Search for the cell housing the specified text and yield its [X, Y] center coordinate. 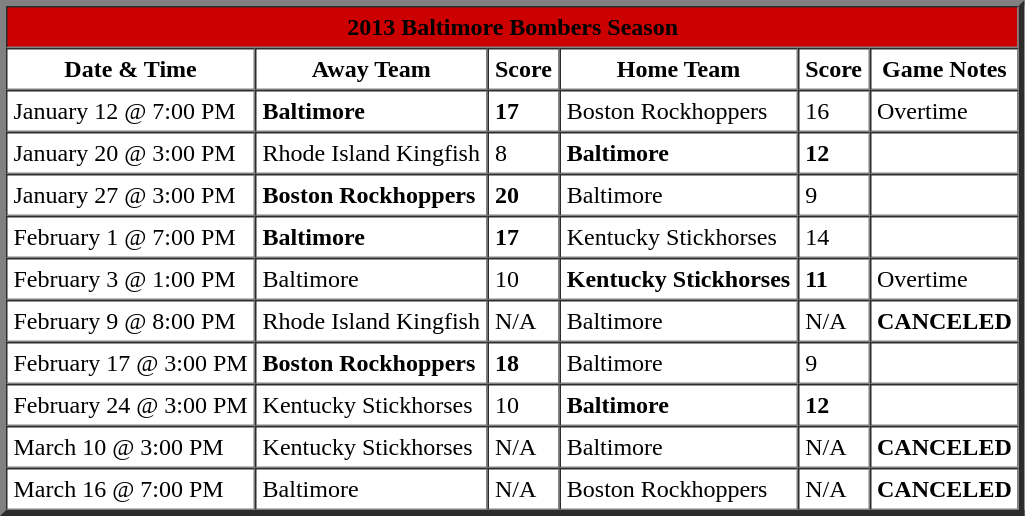
January 27 @ 3:00 PM [130, 195]
Away Team [371, 69]
2013 Baltimore Bombers Season [512, 27]
February 9 @ 8:00 PM [130, 321]
February 3 @ 1:00 PM [130, 279]
Home Team [678, 69]
Game Notes [945, 69]
February 17 @ 3:00 PM [130, 363]
January 20 @ 3:00 PM [130, 153]
March 10 @ 3:00 PM [130, 447]
March 16 @ 7:00 PM [130, 489]
14 [834, 237]
16 [834, 111]
18 [523, 363]
11 [834, 279]
20 [523, 195]
February 1 @ 7:00 PM [130, 237]
February 24 @ 3:00 PM [130, 405]
January 12 @ 7:00 PM [130, 111]
Date & Time [130, 69]
8 [523, 153]
